Identify which cell holds the provided text, then report its (X, Y) central coordinate. 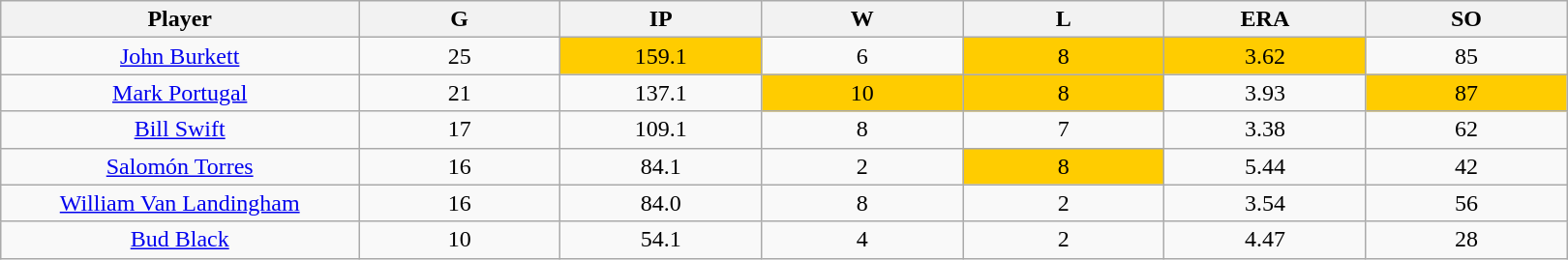
Mark Portugal (180, 93)
3.54 (1265, 203)
IP (661, 19)
6 (862, 56)
4 (862, 240)
42 (1466, 166)
56 (1466, 203)
3.93 (1265, 93)
109.1 (661, 130)
L (1064, 19)
21 (460, 93)
Bud Black (180, 240)
SO (1466, 19)
28 (1466, 240)
3.62 (1265, 56)
ERA (1265, 19)
Player (180, 19)
3.38 (1265, 130)
G (460, 19)
John Burkett (180, 56)
87 (1466, 93)
17 (460, 130)
84.1 (661, 166)
7 (1064, 130)
Bill Swift (180, 130)
137.1 (661, 93)
William Van Landingham (180, 203)
5.44 (1265, 166)
85 (1466, 56)
62 (1466, 130)
159.1 (661, 56)
54.1 (661, 240)
W (862, 19)
25 (460, 56)
Salomón Torres (180, 166)
4.47 (1265, 240)
84.0 (661, 203)
